For the text-containing cell, return its midpoint in [X, Y] coordinate format. 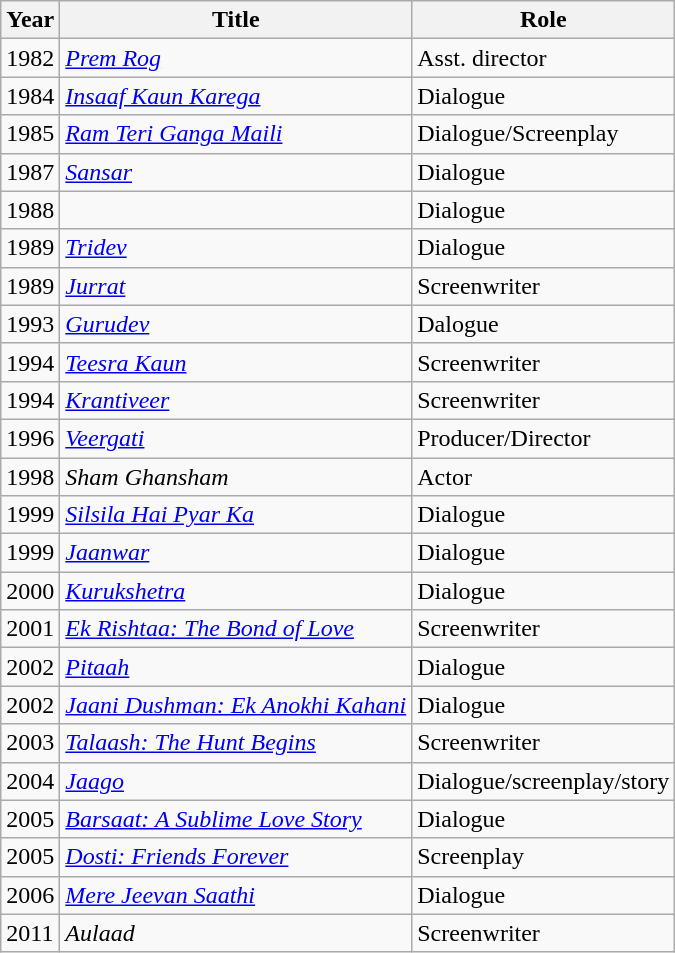
Tridev [236, 248]
Teesra Kaun [236, 362]
1993 [30, 324]
Jaani Dushman: Ek Anokhi Kahani [236, 705]
Sham Ghansham [236, 477]
Barsaat: A Sublime Love Story [236, 819]
2006 [30, 895]
2011 [30, 933]
1998 [30, 477]
Kurukshetra [236, 591]
Prem Rog [236, 58]
2003 [30, 743]
2001 [30, 629]
Dialogue/screenplay/story [544, 781]
Dialogue/Screenplay [544, 134]
Year [30, 20]
Asst. director [544, 58]
Insaaf Kaun Karega [236, 96]
Jurrat [236, 286]
Producer/Director [544, 438]
Screenplay [544, 857]
1984 [30, 96]
2000 [30, 591]
Aulaad [236, 933]
Jaanwar [236, 553]
Krantiveer [236, 400]
1996 [30, 438]
Gurudev [236, 324]
Sansar [236, 172]
Jaago [236, 781]
Actor [544, 477]
Role [544, 20]
Dosti: Friends Forever [236, 857]
2004 [30, 781]
Silsila Hai Pyar Ka [236, 515]
Pitaah [236, 667]
Talaash: The Hunt Begins [236, 743]
Mere Jeevan Saathi [236, 895]
Title [236, 20]
Dalogue [544, 324]
1987 [30, 172]
Ek Rishtaa: The Bond of Love [236, 629]
Ram Teri Ganga Maili [236, 134]
1982 [30, 58]
1985 [30, 134]
Veergati [236, 438]
1988 [30, 210]
